Identify which cell holds the provided text, then report its (x, y) central coordinate. 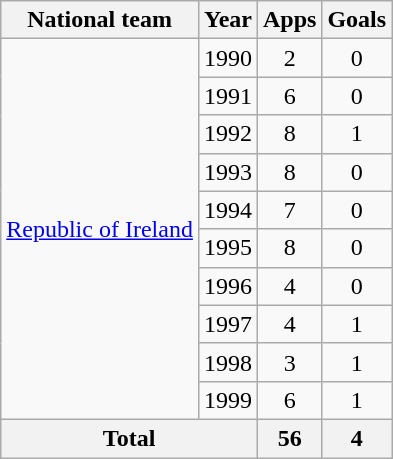
1991 (228, 96)
7 (289, 210)
Republic of Ireland (100, 230)
1995 (228, 248)
2 (289, 58)
1998 (228, 362)
Total (130, 438)
Goals (357, 20)
1999 (228, 400)
1992 (228, 134)
Year (228, 20)
3 (289, 362)
1990 (228, 58)
1997 (228, 324)
National team (100, 20)
1993 (228, 172)
Apps (289, 20)
56 (289, 438)
1996 (228, 286)
1994 (228, 210)
